Locate the cell with the specified text and output its (X, Y) center coordinate. 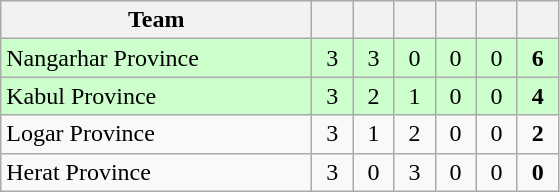
6 (538, 58)
Kabul Province (156, 96)
Herat Province (156, 172)
Nangarhar Province (156, 58)
Team (156, 20)
4 (538, 96)
Logar Province (156, 134)
